Detect which cell encompasses the target text, then output its [x, y] center coordinate. 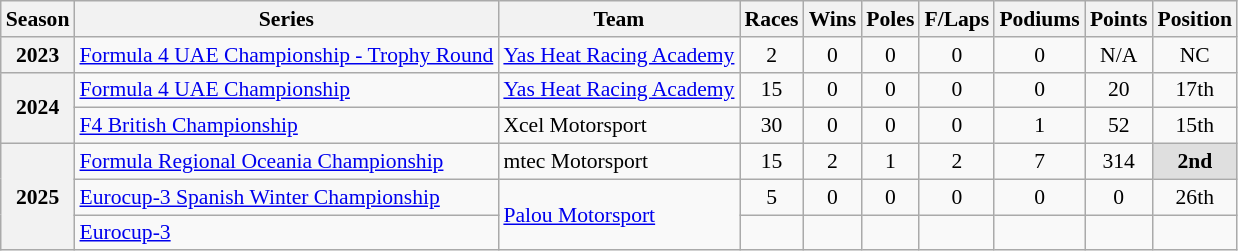
Xcel Motorsport [618, 126]
Season [38, 19]
Team [618, 19]
Eurocup-3 [286, 233]
5 [772, 197]
Formula 4 UAE Championship - Trophy Round [286, 55]
2025 [38, 198]
52 [1119, 126]
Series [286, 19]
NC [1195, 55]
Eurocup-3 Spanish Winter Championship [286, 197]
17th [1195, 90]
2024 [38, 108]
Formula Regional Oceania Championship [286, 162]
Position [1195, 19]
20 [1119, 90]
314 [1119, 162]
Points [1119, 19]
N/A [1119, 55]
Podiums [1040, 19]
Formula 4 UAE Championship [286, 90]
Wins [833, 19]
2nd [1195, 162]
Races [772, 19]
Poles [890, 19]
mtec Motorsport [618, 162]
Palou Motorsport [618, 214]
15th [1195, 126]
F4 British Championship [286, 126]
7 [1040, 162]
30 [772, 126]
F/Laps [956, 19]
26th [1195, 197]
2023 [38, 55]
